Determine the (X, Y) coordinate at the center of the cell enclosing the given text.  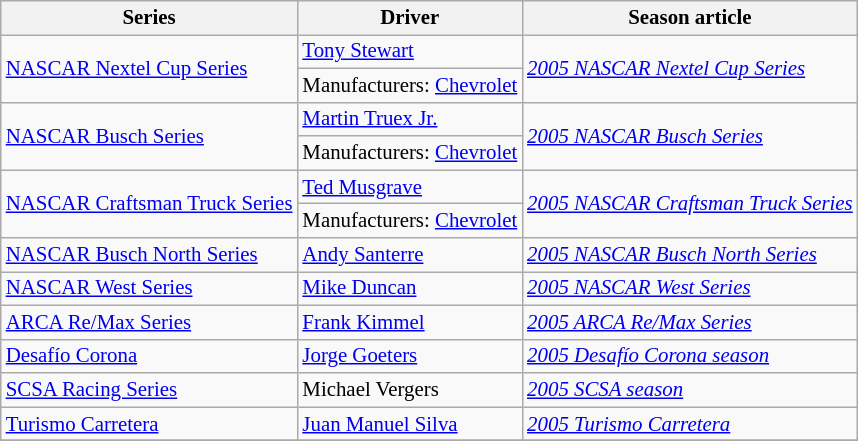
Season article (690, 18)
2005 NASCAR Busch North Series (690, 255)
2005 NASCAR West Series (690, 288)
Martin Truex Jr. (410, 119)
Michael Vergers (410, 390)
Ted Musgrave (410, 187)
ARCA Re/Max Series (150, 322)
Andy Santerre (410, 255)
2005 SCSA season (690, 390)
2005 NASCAR Busch Series (690, 136)
Juan Manuel Silva (410, 424)
Frank Kimmel (410, 322)
2005 Desafío Corona season (690, 356)
Turismo Carretera (150, 424)
2005 NASCAR Nextel Cup Series (690, 68)
NASCAR West Series (150, 288)
2005 ARCA Re/Max Series (690, 322)
SCSA Racing Series (150, 390)
Series (150, 18)
NASCAR Nextel Cup Series (150, 68)
2005 NASCAR Craftsman Truck Series (690, 204)
Driver (410, 18)
2005 Turismo Carretera (690, 424)
NASCAR Busch Series (150, 136)
NASCAR Busch North Series (150, 255)
Tony Stewart (410, 51)
NASCAR Craftsman Truck Series (150, 204)
Desafío Corona (150, 356)
Mike Duncan (410, 288)
Jorge Goeters (410, 356)
